Return the [x, y] coordinate for the center point of the cell that contains the specified text.  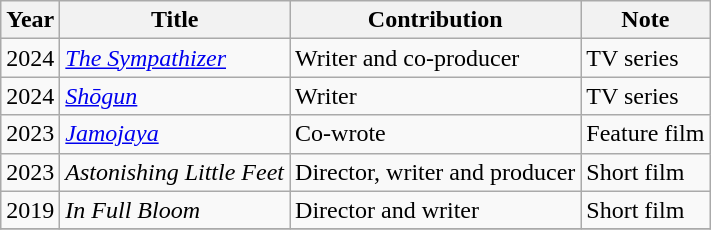
Feature film [646, 134]
Writer [436, 96]
Co-wrote [436, 134]
Title [175, 20]
2019 [30, 210]
Astonishing Little Feet [175, 172]
Director and writer [436, 210]
Contribution [436, 20]
Jamojaya [175, 134]
Director, writer and producer [436, 172]
The Sympathizer [175, 58]
Year [30, 20]
In Full Bloom [175, 210]
Shōgun [175, 96]
Writer and co-producer [436, 58]
Note [646, 20]
